Output the [X, Y] coordinate of the center of the cell containing the given text.  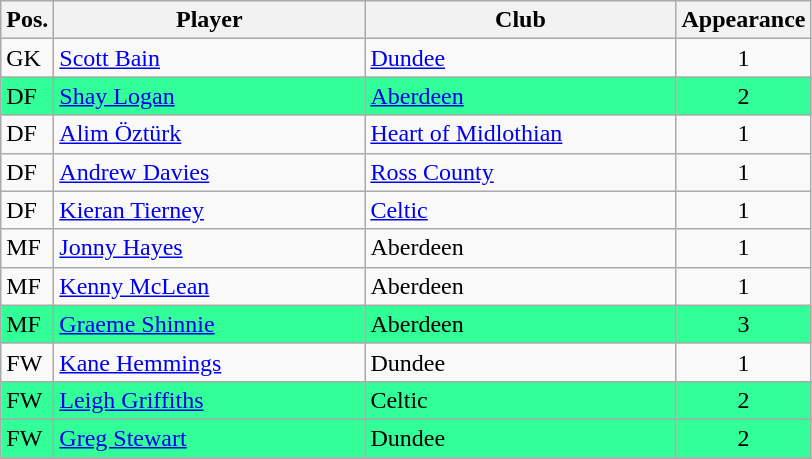
Kane Hemmings [210, 362]
Club [520, 20]
Scott Bain [210, 58]
Player [210, 20]
Graeme Shinnie [210, 324]
Leigh Griffiths [210, 400]
Kenny McLean [210, 286]
Shay Logan [210, 96]
GK [28, 58]
Andrew Davies [210, 172]
Jonny Hayes [210, 248]
Pos. [28, 20]
Ross County [520, 172]
3 [744, 324]
Alim Öztürk [210, 134]
Appearance [744, 20]
Heart of Midlothian [520, 134]
Greg Stewart [210, 438]
Kieran Tierney [210, 210]
